For the text-containing cell, return its midpoint in (X, Y) coordinate format. 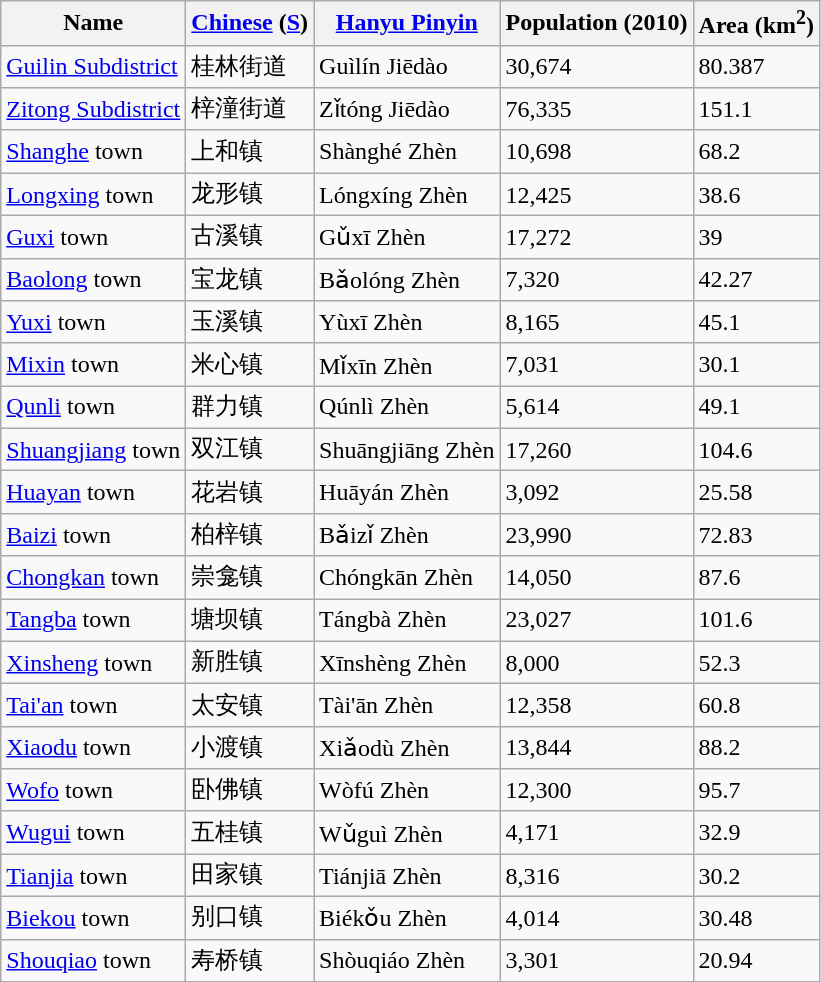
30.48 (756, 918)
别口镇 (250, 918)
Bǎizǐ Zhèn (407, 534)
Shànghé Zhèn (407, 152)
玉溪镇 (250, 322)
米心镇 (250, 364)
Bǎolóng Zhèn (407, 280)
23,990 (596, 534)
Baolong town (94, 280)
桂林街道 (250, 66)
60.8 (756, 706)
Shanghe town (94, 152)
52.3 (756, 662)
Guilin Subdistrict (94, 66)
Xīnshèng Zhèn (407, 662)
8,165 (596, 322)
25.58 (756, 492)
7,031 (596, 364)
双江镇 (250, 450)
Chóngkān Zhèn (407, 578)
Qúnlì Zhèn (407, 408)
7,320 (596, 280)
32.9 (756, 832)
45.1 (756, 322)
151.1 (756, 110)
古溪镇 (250, 238)
Wǔguì Zhèn (407, 832)
Zǐtóng Jiēdào (407, 110)
17,260 (596, 450)
Guxi town (94, 238)
Tài'ān Zhèn (407, 706)
塘坝镇 (250, 620)
Name (94, 24)
3,301 (596, 960)
Shuangjiang town (94, 450)
Guìlín Jiēdào (407, 66)
39 (756, 238)
4,014 (596, 918)
上和镇 (250, 152)
花岩镇 (250, 492)
8,316 (596, 876)
101.6 (756, 620)
Tangba town (94, 620)
5,614 (596, 408)
Chinese (S) (250, 24)
Tai'an town (94, 706)
梓潼街道 (250, 110)
Wofo town (94, 790)
87.6 (756, 578)
76,335 (596, 110)
Mǐxīn Zhèn (407, 364)
3,092 (596, 492)
新胜镇 (250, 662)
Population (2010) (596, 24)
12,425 (596, 194)
Longxing town (94, 194)
五桂镇 (250, 832)
Tángbà Zhèn (407, 620)
13,844 (596, 748)
寿桥镇 (250, 960)
30.1 (756, 364)
12,358 (596, 706)
72.83 (756, 534)
4,171 (596, 832)
17,272 (596, 238)
95.7 (756, 790)
Area (km2) (756, 24)
Hanyu Pinyin (407, 24)
Xiǎodù Zhèn (407, 748)
Shuāngjiāng Zhèn (407, 450)
Lóngxíng Zhèn (407, 194)
Shòuqiáo Zhèn (407, 960)
88.2 (756, 748)
龙形镇 (250, 194)
23,027 (596, 620)
Xiaodu town (94, 748)
14,050 (596, 578)
38.6 (756, 194)
Shouqiao town (94, 960)
12,300 (596, 790)
8,000 (596, 662)
10,698 (596, 152)
群力镇 (250, 408)
20.94 (756, 960)
Huāyán Zhèn (407, 492)
Baizi town (94, 534)
宝龙镇 (250, 280)
田家镇 (250, 876)
30.2 (756, 876)
Wugui town (94, 832)
Gǔxī Zhèn (407, 238)
80.387 (756, 66)
Huayan town (94, 492)
Zitong Subdistrict (94, 110)
柏梓镇 (250, 534)
Biékǒu Zhèn (407, 918)
Xinsheng town (94, 662)
Yùxī Zhèn (407, 322)
Tiánjiā Zhèn (407, 876)
49.1 (756, 408)
104.6 (756, 450)
太安镇 (250, 706)
Biekou town (94, 918)
Yuxi town (94, 322)
崇龛镇 (250, 578)
Qunli town (94, 408)
小渡镇 (250, 748)
30,674 (596, 66)
68.2 (756, 152)
Tianjia town (94, 876)
Mixin town (94, 364)
Chongkan town (94, 578)
卧佛镇 (250, 790)
42.27 (756, 280)
Wòfú Zhèn (407, 790)
